Locate the cell with the specified text and output its [X, Y] center coordinate. 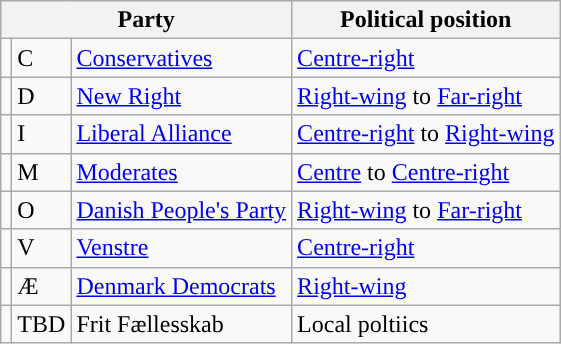
C [42, 58]
Political position [426, 20]
Right-wing [426, 286]
Danish People's Party [182, 210]
D [42, 96]
M [42, 172]
Conservatives [182, 58]
Centre-right to Right-wing [426, 134]
Moderates [182, 172]
Party [146, 20]
I [42, 134]
Æ [42, 286]
V [42, 248]
Denmark Democrats [182, 286]
Liberal Alliance [182, 134]
New Right [182, 96]
O [42, 210]
Centre to Centre-right [426, 172]
Frit Fællesskab [182, 324]
Venstre [182, 248]
Local poltiics [426, 324]
TBD [42, 324]
